Output the [x, y] coordinate of the center of the cell containing the given text.  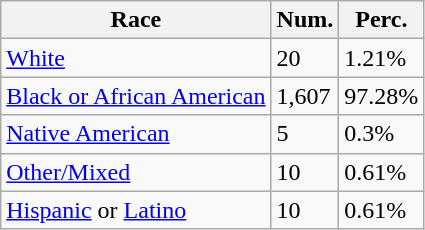
1.21% [382, 58]
Race [136, 20]
97.28% [382, 96]
Num. [305, 20]
Native American [136, 134]
White [136, 58]
Other/Mixed [136, 172]
0.3% [382, 134]
5 [305, 134]
Black or African American [136, 96]
Perc. [382, 20]
1,607 [305, 96]
20 [305, 58]
Hispanic or Latino [136, 210]
